Pinpoint the cell where the given text exists, returning its (x, y) midpoint coordinate. 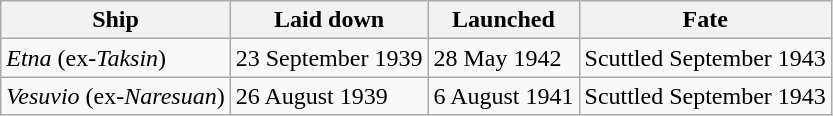
Etna (ex-Taksin) (116, 58)
28 May 1942 (504, 58)
6 August 1941 (504, 96)
Fate (705, 20)
23 September 1939 (329, 58)
Ship (116, 20)
Vesuvio (ex-Naresuan) (116, 96)
26 August 1939 (329, 96)
Laid down (329, 20)
Launched (504, 20)
